Find where the given text appears and provide that cell's center as (X, Y) coordinate. 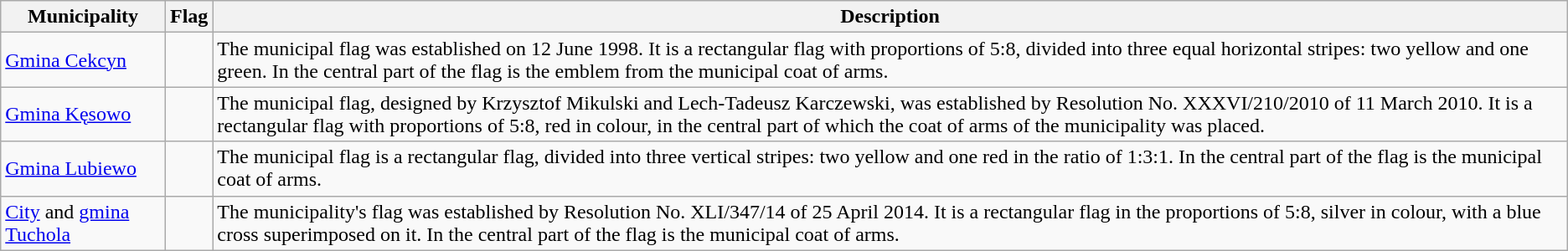
Flag (188, 17)
Gmina Kęsowo (84, 114)
City and gmina Tuchola (84, 223)
Gmina Lubiewo (84, 169)
Municipality (84, 17)
Description (890, 17)
Gmina Cekcyn (84, 60)
